Capture the cell that displays the provided text and extract its [X, Y] central coordinate. 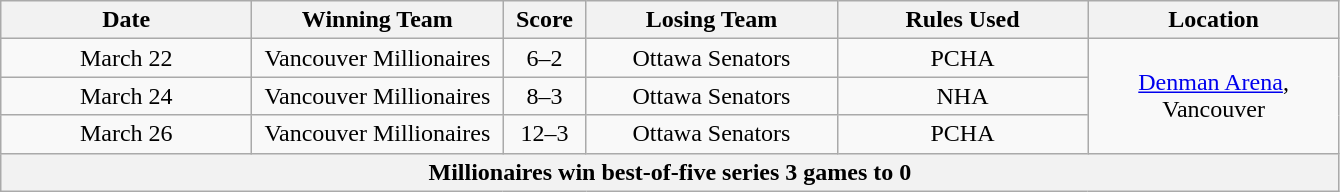
NHA [962, 96]
March 22 [126, 58]
Date [126, 20]
Rules Used [962, 20]
Location [1214, 20]
Denman Arena, Vancouver [1214, 96]
Winning Team [378, 20]
Millionaires win best-of-five series 3 games to 0 [670, 172]
Score [544, 20]
March 24 [126, 96]
8–3 [544, 96]
12–3 [544, 134]
Losing Team [712, 20]
March 26 [126, 134]
6–2 [544, 58]
